Return the (X, Y) coordinate for the center point of the cell that contains the specified text.  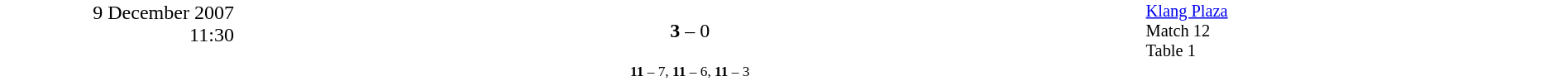
9 December 200711:30 (117, 40)
3 – 0 (690, 31)
Klang PlazaMatch 12Table 1 (1356, 31)
11 – 7, 11 – 6, 11 – 3 (690, 71)
